Find where the given text appears and provide that cell's center as [x, y] coordinate. 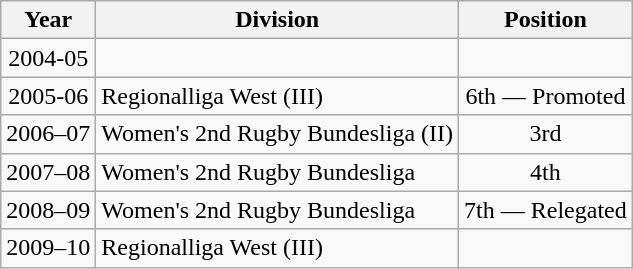
6th — Promoted [546, 96]
Position [546, 20]
2006–07 [48, 134]
Women's 2nd Rugby Bundesliga (II) [278, 134]
2007–08 [48, 172]
2005-06 [48, 96]
2004-05 [48, 58]
2009–10 [48, 248]
Year [48, 20]
3rd [546, 134]
7th — Relegated [546, 210]
4th [546, 172]
Division [278, 20]
2008–09 [48, 210]
